Provide the [X, Y] coordinate of the cell's center where the given text is located.  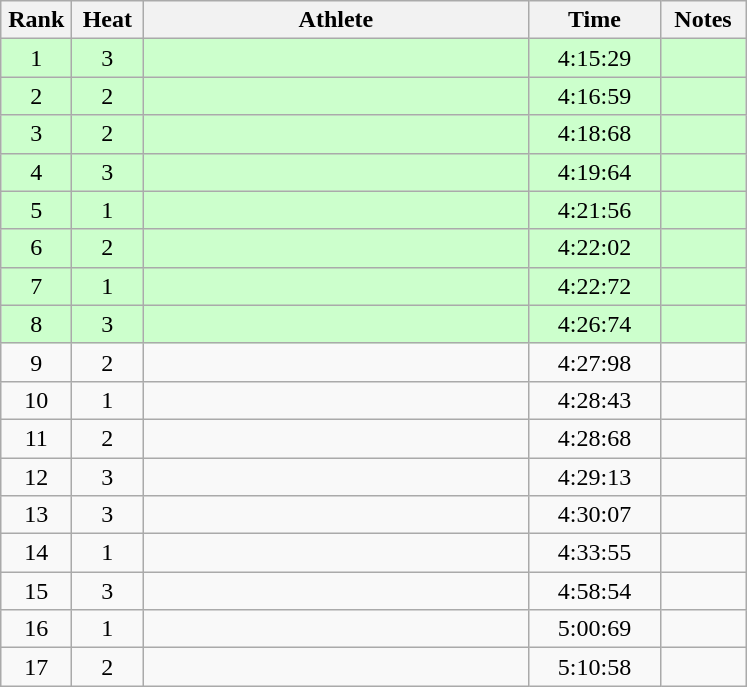
4:26:74 [594, 324]
9 [36, 362]
4:27:98 [594, 362]
15 [36, 591]
4:58:54 [594, 591]
7 [36, 286]
5 [36, 210]
4:28:68 [594, 438]
4:18:68 [594, 134]
4:21:56 [594, 210]
Rank [36, 20]
4:22:72 [594, 286]
13 [36, 515]
Heat [108, 20]
8 [36, 324]
17 [36, 667]
Time [594, 20]
Athlete [336, 20]
5:10:58 [594, 667]
4:30:07 [594, 515]
14 [36, 553]
16 [36, 629]
Notes [703, 20]
4 [36, 172]
6 [36, 248]
5:00:69 [594, 629]
4:28:43 [594, 400]
4:19:64 [594, 172]
4:15:29 [594, 58]
11 [36, 438]
10 [36, 400]
12 [36, 477]
4:16:59 [594, 96]
4:22:02 [594, 248]
4:33:55 [594, 553]
4:29:13 [594, 477]
